Capture the cell that displays the provided text and extract its [x, y] central coordinate. 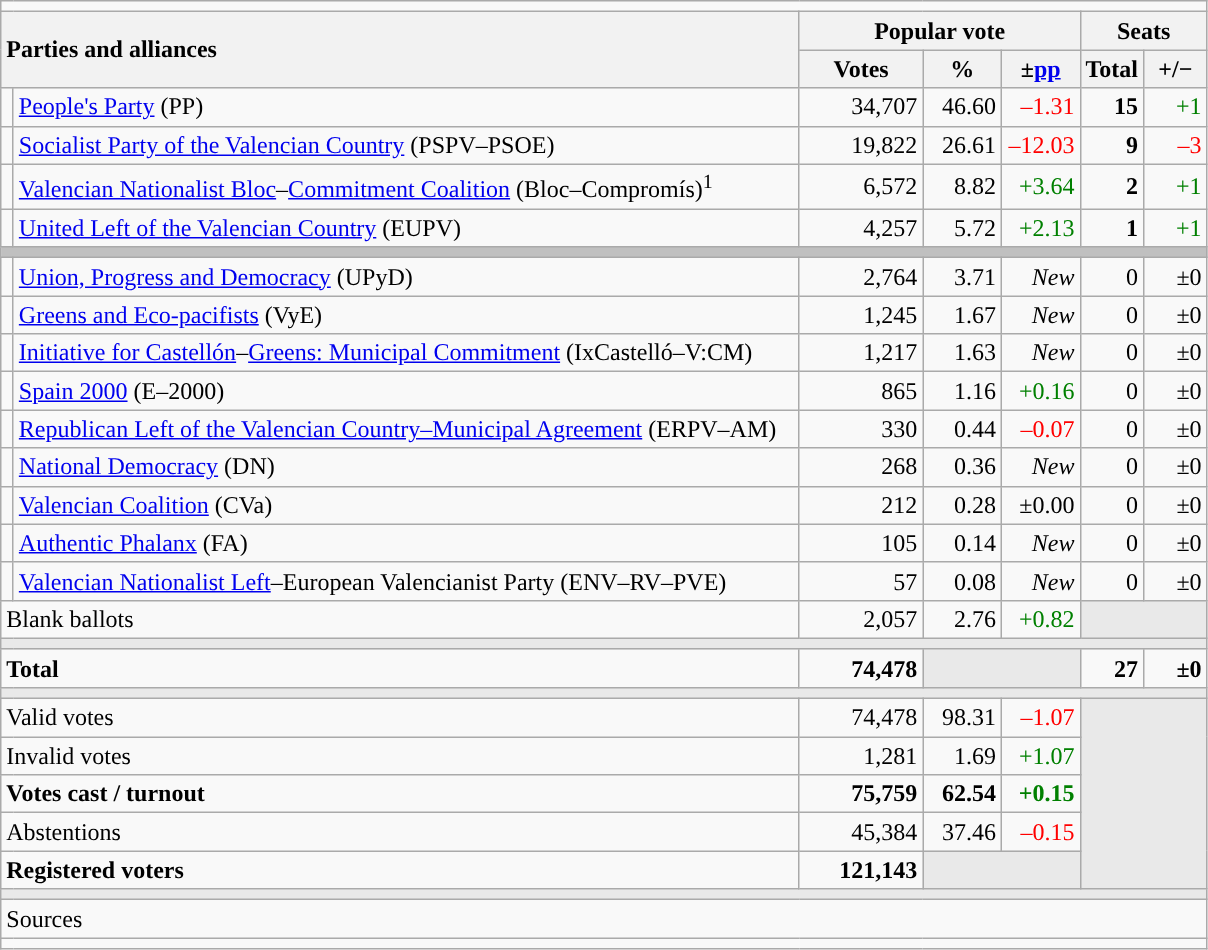
27 [1112, 668]
Authentic Phalanx (FA) [406, 543]
0.44 [962, 429]
1.67 [962, 315]
1,217 [861, 353]
Parties and alliances [400, 50]
National Democracy (DN) [406, 467]
Greens and Eco-pacifists (VyE) [406, 315]
–3 [1176, 145]
0.08 [962, 581]
2,764 [861, 277]
+0.82 [1040, 619]
57 [861, 581]
+0.16 [1040, 391]
Popular vote [940, 31]
3.71 [962, 277]
62.54 [962, 794]
1.63 [962, 353]
+0.15 [1040, 794]
Valid votes [400, 718]
+/− [1176, 69]
Valencian Nationalist Left–European Valencianist Party (ENV–RV–PVE) [406, 581]
% [962, 69]
0.28 [962, 505]
45,384 [861, 832]
Valencian Nationalist Bloc–Commitment Coalition (Bloc–Compromís)1 [406, 186]
268 [861, 467]
121,143 [861, 870]
United Left of the Valencian Country (EUPV) [406, 228]
Votes [861, 69]
37.46 [962, 832]
–12.03 [1040, 145]
865 [861, 391]
±0.00 [1040, 505]
–0.07 [1040, 429]
+3.64 [1040, 186]
2,057 [861, 619]
1.69 [962, 756]
Seats [1144, 31]
15 [1112, 107]
Blank ballots [400, 619]
+1.07 [1040, 756]
5.72 [962, 228]
19,822 [861, 145]
0.14 [962, 543]
Abstentions [400, 832]
8.82 [962, 186]
Union, Progress and Democracy (UPyD) [406, 277]
330 [861, 429]
9 [1112, 145]
26.61 [962, 145]
Invalid votes [400, 756]
105 [861, 543]
2.76 [962, 619]
+2.13 [1040, 228]
6,572 [861, 186]
4,257 [861, 228]
75,759 [861, 794]
1,245 [861, 315]
2 [1112, 186]
Sources [604, 919]
0.36 [962, 467]
–0.15 [1040, 832]
1,281 [861, 756]
46.60 [962, 107]
34,707 [861, 107]
±pp [1040, 69]
1.16 [962, 391]
Socialist Party of the Valencian Country (PSPV–PSOE) [406, 145]
Initiative for Castellón–Greens: Municipal Commitment (IxCastelló–V:CM) [406, 353]
212 [861, 505]
Valencian Coalition (CVa) [406, 505]
1 [1112, 228]
Republican Left of the Valencian Country–Municipal Agreement (ERPV–AM) [406, 429]
–1.07 [1040, 718]
–1.31 [1040, 107]
98.31 [962, 718]
Votes cast / turnout [400, 794]
People's Party (PP) [406, 107]
Registered voters [400, 870]
Spain 2000 (E–2000) [406, 391]
